Return the [x, y] coordinate for the center point of the cell that contains the specified text.  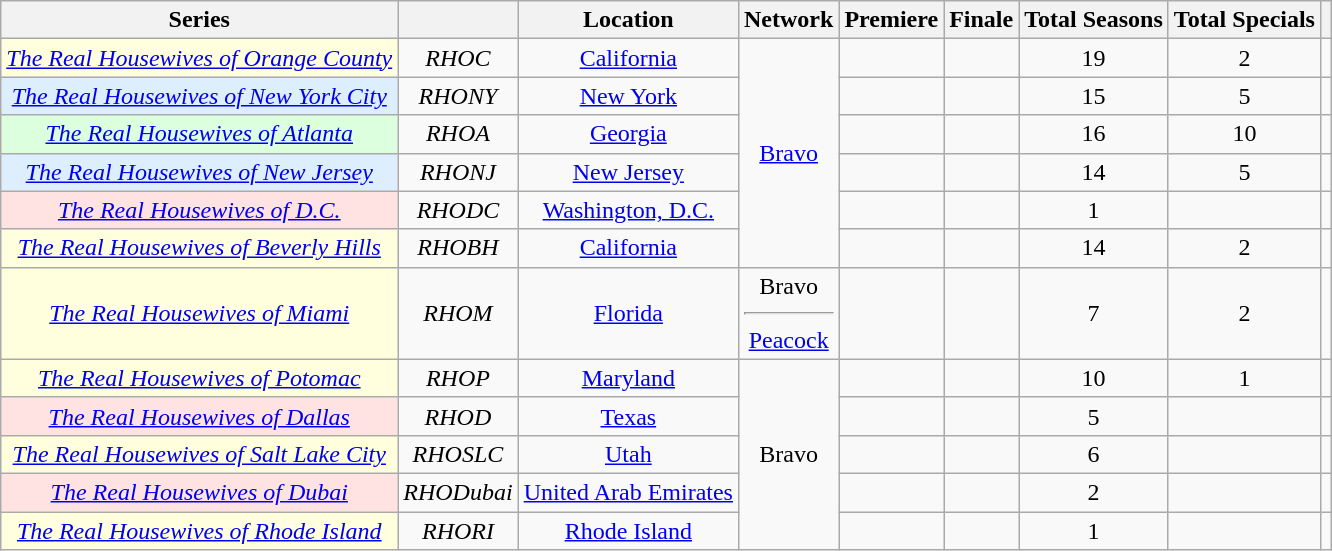
The Real Housewives of Dubai [200, 492]
Total Seasons [1094, 20]
Georgia [628, 134]
Maryland [628, 378]
The Real Housewives of Atlanta [200, 134]
RHODC [458, 210]
6 [1094, 454]
Finale [982, 20]
BravoPeacock [788, 313]
Series [200, 20]
RHORI [458, 531]
Texas [628, 416]
United Arab Emirates [628, 492]
The Real Housewives of Salt Lake City [200, 454]
16 [1094, 134]
RHOC [458, 58]
Utah [628, 454]
The Real Housewives of Beverly Hills [200, 248]
The Real Housewives of Dallas [200, 416]
The Real Housewives of Miami [200, 313]
Florida [628, 313]
RHOA [458, 134]
New York [628, 96]
The Real Housewives of D.C. [200, 210]
The Real Housewives of Potomac [200, 378]
RHOM [458, 313]
RHONY [458, 96]
RHODubai [458, 492]
Network [788, 20]
Total Specials [1244, 20]
New Jersey [628, 172]
The Real Housewives of New Jersey [200, 172]
Premiere [892, 20]
The Real Housewives of Orange County [200, 58]
19 [1094, 58]
15 [1094, 96]
RHOBH [458, 248]
RHONJ [458, 172]
Rhode Island [628, 531]
RHOP [458, 378]
Location [628, 20]
RHOSLC [458, 454]
The Real Housewives of New York City [200, 96]
7 [1094, 313]
RHOD [458, 416]
Washington, D.C. [628, 210]
The Real Housewives of Rhode Island [200, 531]
